Detect which cell encompasses the target text, then output its (x, y) center coordinate. 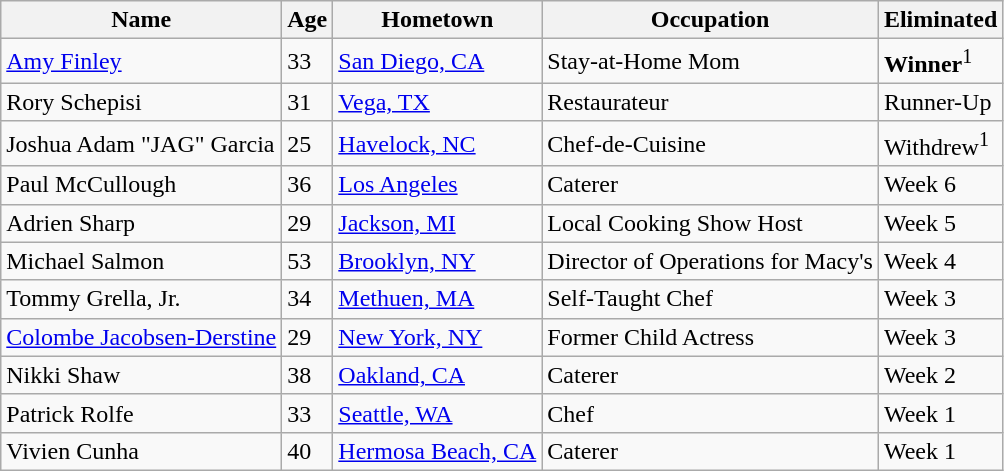
Colombe Jacobsen-Derstine (142, 337)
Week 2 (940, 375)
Joshua Adam "JAG" Garcia (142, 144)
Former Child Actress (710, 337)
Chef (710, 413)
38 (308, 375)
Hermosa Beach, CA (438, 451)
Director of Operations for Macy's (710, 261)
Hometown (438, 20)
Runner-Up (940, 102)
Local Cooking Show Host (710, 223)
Vega, TX (438, 102)
40 (308, 451)
Stay-at-Home Mom (710, 62)
53 (308, 261)
Age (308, 20)
25 (308, 144)
Methuen, MA (438, 299)
Havelock, NC (438, 144)
Amy Finley (142, 62)
San Diego, CA (438, 62)
Eliminated (940, 20)
Self-Taught Chef (710, 299)
Vivien Cunha (142, 451)
New York, NY (438, 337)
Paul McCullough (142, 185)
Nikki Shaw (142, 375)
36 (308, 185)
Week 4 (940, 261)
Jackson, MI (438, 223)
34 (308, 299)
31 (308, 102)
Chef-de-Cuisine (710, 144)
Withdrew1 (940, 144)
Adrien Sharp (142, 223)
Oakland, CA (438, 375)
Los Angeles (438, 185)
Michael Salmon (142, 261)
Seattle, WA (438, 413)
Occupation (710, 20)
Rory Schepisi (142, 102)
Week 6 (940, 185)
Patrick Rolfe (142, 413)
Restaurateur (710, 102)
Winner1 (940, 62)
Name (142, 20)
Brooklyn, NY (438, 261)
Week 5 (940, 223)
Tommy Grella, Jr. (142, 299)
